Capture the cell that displays the provided text and extract its (x, y) central coordinate. 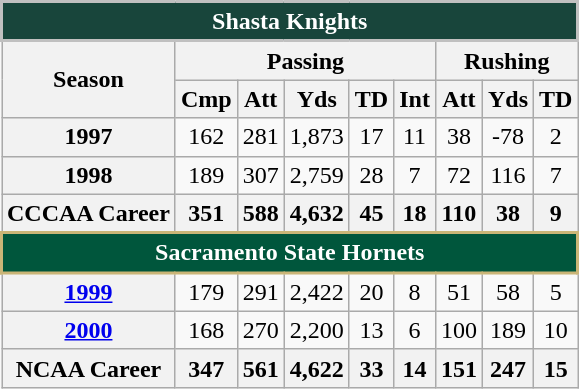
351 (206, 214)
2000 (89, 330)
20 (371, 292)
2 (556, 137)
4,622 (316, 368)
1,873 (316, 137)
168 (206, 330)
Season (89, 80)
33 (371, 368)
13 (371, 330)
2,422 (316, 292)
179 (206, 292)
162 (206, 137)
Int (415, 99)
1999 (89, 292)
-78 (508, 137)
58 (508, 292)
9 (556, 214)
18 (415, 214)
1997 (89, 137)
Passing (305, 60)
561 (260, 368)
45 (371, 214)
Cmp (206, 99)
6 (415, 330)
4,632 (316, 214)
Rushing (506, 60)
17 (371, 137)
116 (508, 175)
588 (260, 214)
72 (458, 175)
1998 (89, 175)
Shasta Knights (290, 22)
291 (260, 292)
270 (260, 330)
2,759 (316, 175)
10 (556, 330)
110 (458, 214)
307 (260, 175)
51 (458, 292)
100 (458, 330)
281 (260, 137)
11 (415, 137)
247 (508, 368)
NCAA Career (89, 368)
5 (556, 292)
28 (371, 175)
14 (415, 368)
8 (415, 292)
15 (556, 368)
2,200 (316, 330)
347 (206, 368)
Sacramento State Hornets (290, 253)
CCCAA Career (89, 214)
151 (458, 368)
